Determine the [X, Y] coordinate at the center of the cell enclosing the given text.  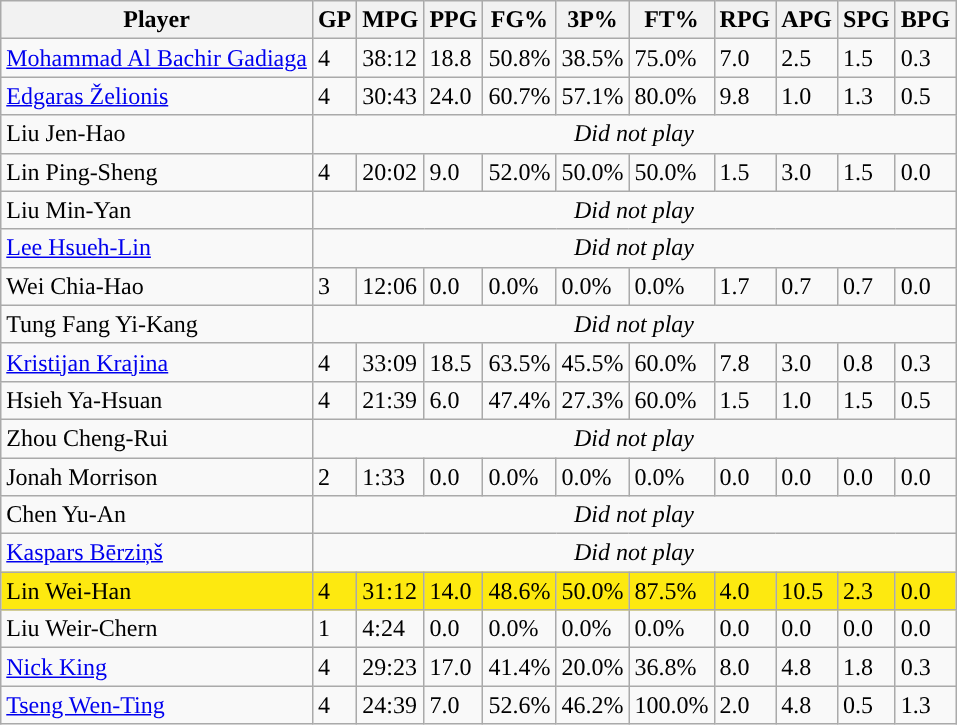
9.8 [745, 96]
FG% [520, 20]
1:33 [390, 477]
50.8% [520, 58]
1 [334, 629]
41.4% [520, 667]
87.5% [672, 591]
1.7 [745, 286]
45.5% [592, 362]
2.5 [807, 58]
17.0 [454, 667]
Jonah Morrison [157, 477]
Wei Chia-Hao [157, 286]
Lin Wei-Han [157, 591]
46.2% [592, 705]
14.0 [454, 591]
9.0 [454, 172]
2.0 [745, 705]
RPG [745, 20]
24:39 [390, 705]
29:23 [390, 667]
Nick King [157, 667]
Kristijan Krajina [157, 362]
FT% [672, 20]
21:39 [390, 400]
2.3 [867, 591]
10.5 [807, 591]
Kaspars Bērziņš [157, 553]
20.0% [592, 667]
18.8 [454, 58]
8.0 [745, 667]
Lee Hsueh-Lin [157, 248]
4.0 [745, 591]
100.0% [672, 705]
Mohammad Al Bachir Gadiaga [157, 58]
PPG [454, 20]
38:12 [390, 58]
Chen Yu-An [157, 515]
30:43 [390, 96]
48.6% [520, 591]
SPG [867, 20]
24.0 [454, 96]
Liu Min-Yan [157, 210]
52.0% [520, 172]
Liu Weir-Chern [157, 629]
Hsieh Ya-Hsuan [157, 400]
Zhou Cheng-Rui [157, 438]
6.0 [454, 400]
Tung Fang Yi-Kang [157, 324]
7.8 [745, 362]
75.0% [672, 58]
31:12 [390, 591]
47.4% [520, 400]
38.5% [592, 58]
2 [334, 477]
36.8% [672, 667]
60.7% [520, 96]
18.5 [454, 362]
Lin Ping-Sheng [157, 172]
4:24 [390, 629]
52.6% [520, 705]
APG [807, 20]
GP [334, 20]
57.1% [592, 96]
Player [157, 20]
33:09 [390, 362]
1.8 [867, 667]
Tseng Wen-Ting [157, 705]
BPG [925, 20]
80.0% [672, 96]
12:06 [390, 286]
20:02 [390, 172]
3 [334, 286]
3P% [592, 20]
Liu Jen-Hao [157, 134]
63.5% [520, 362]
27.3% [592, 400]
0.8 [867, 362]
Edgaras Želionis [157, 96]
MPG [390, 20]
